Return the (x, y) coordinate for the center point of the cell that contains the specified text.  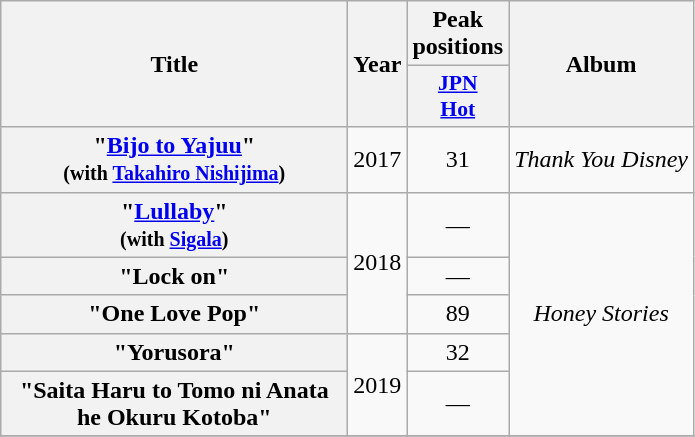
Thank You Disney (602, 160)
Album (602, 64)
"Bijo to Yajuu"(with Takahiro Nishijima) (174, 160)
2018 (378, 262)
Title (174, 64)
2017 (378, 160)
Honey Stories (602, 314)
"Yorusora" (174, 352)
"Lock on" (174, 276)
"Lullaby"(with Sigala) (174, 224)
"One Love Pop" (174, 314)
89 (458, 314)
Peak positions (458, 34)
32 (458, 352)
JPNHot (458, 96)
2019 (378, 384)
Year (378, 64)
31 (458, 160)
"Saita Haru to Tomo ni Anata he Okuru Kotoba" (174, 404)
